Return the [x, y] coordinate for the center point of the cell that contains the specified text.  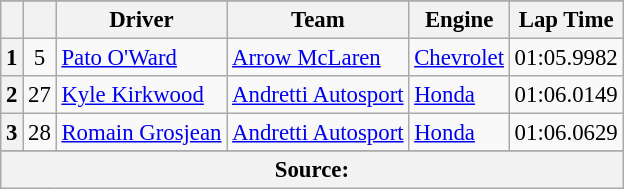
1 [12, 58]
28 [40, 133]
Romain Grosjean [142, 133]
27 [40, 95]
Arrow McLaren [318, 58]
Engine [459, 20]
Chevrolet [459, 58]
Pato O'Ward [142, 58]
2 [12, 95]
Driver [142, 20]
01:05.9982 [566, 58]
01:06.0149 [566, 95]
Kyle Kirkwood [142, 95]
Lap Time [566, 20]
3 [12, 133]
Source: [312, 170]
5 [40, 58]
Team [318, 20]
01:06.0629 [566, 133]
